For the text-containing cell, return its midpoint in [x, y] coordinate format. 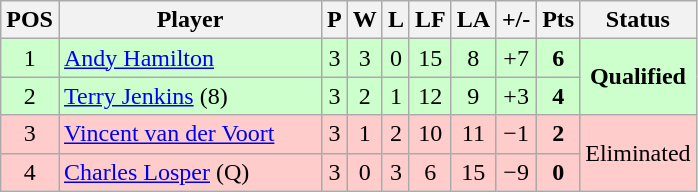
W [364, 20]
−1 [516, 134]
9 [473, 96]
Vincent van der Voort [190, 134]
8 [473, 58]
Status [638, 20]
POS [30, 20]
Andy Hamilton [190, 58]
Player [190, 20]
10 [430, 134]
LA [473, 20]
12 [430, 96]
+3 [516, 96]
Terry Jenkins (8) [190, 96]
+7 [516, 58]
−9 [516, 172]
L [396, 20]
Pts [558, 20]
Qualified [638, 77]
Charles Losper (Q) [190, 172]
LF [430, 20]
P [335, 20]
Eliminated [638, 153]
11 [473, 134]
+/- [516, 20]
